Pinpoint the cell where the given text exists, returning its [X, Y] midpoint coordinate. 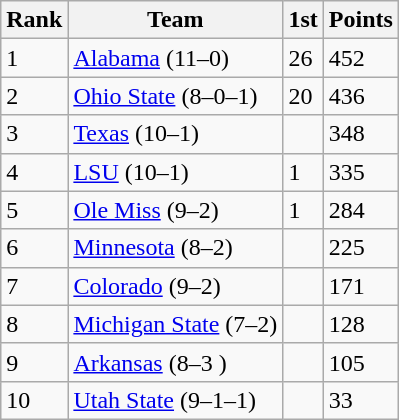
Arkansas (8–3 ) [176, 362]
10 [34, 400]
Team [176, 20]
348 [360, 134]
20 [303, 96]
4 [34, 172]
8 [34, 324]
284 [360, 210]
Minnesota (8–2) [176, 248]
5 [34, 210]
128 [360, 324]
Points [360, 20]
105 [360, 362]
Rank [34, 20]
6 [34, 248]
452 [360, 58]
Alabama (11–0) [176, 58]
1st [303, 20]
3 [34, 134]
Ole Miss (9–2) [176, 210]
9 [34, 362]
171 [360, 286]
Ohio State (8–0–1) [176, 96]
33 [360, 400]
Utah State (9–1–1) [176, 400]
Texas (10–1) [176, 134]
2 [34, 96]
Michigan State (7–2) [176, 324]
26 [303, 58]
225 [360, 248]
Colorado (9–2) [176, 286]
335 [360, 172]
436 [360, 96]
LSU (10–1) [176, 172]
7 [34, 286]
